Scan for the cell matching the given text and deliver its [x, y] coordinate at center. 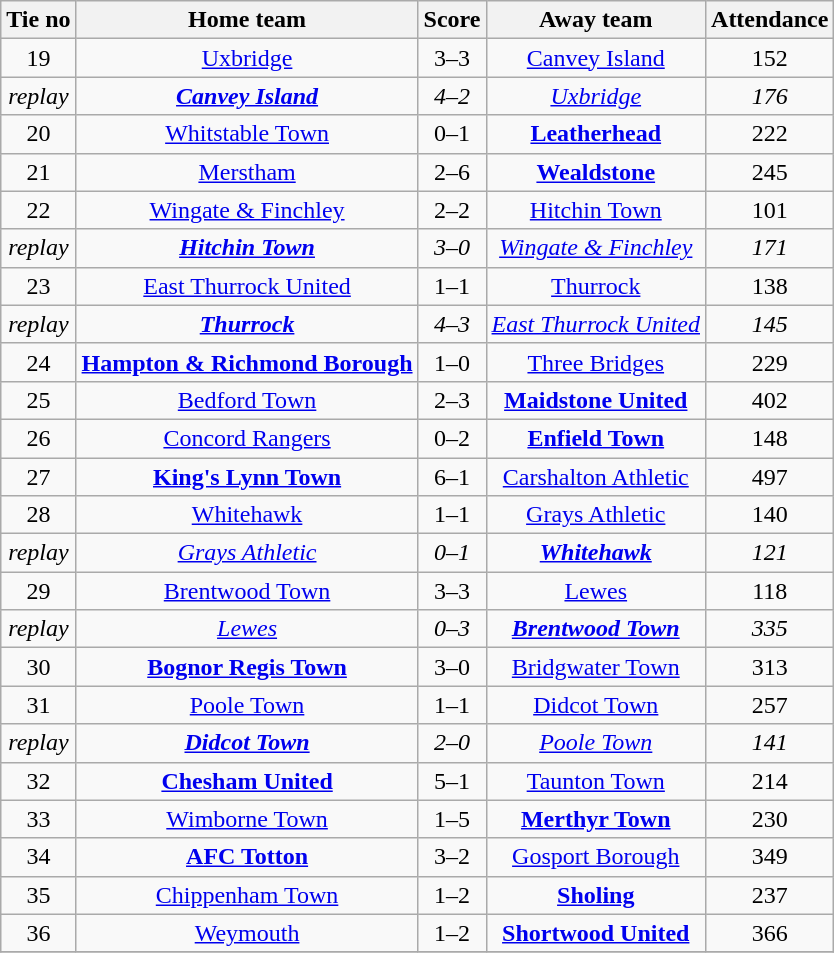
35 [38, 895]
118 [770, 591]
402 [770, 400]
245 [770, 172]
101 [770, 210]
Merthyr Town [596, 819]
237 [770, 895]
31 [38, 705]
222 [770, 134]
23 [38, 286]
5–1 [452, 781]
22 [38, 210]
4–2 [452, 96]
2–2 [452, 210]
Sholing [596, 895]
29 [38, 591]
AFC Totton [247, 857]
27 [38, 477]
229 [770, 362]
Chesham United [247, 781]
Merstham [247, 172]
214 [770, 781]
Weymouth [247, 933]
26 [38, 438]
366 [770, 933]
230 [770, 819]
Leatherhead [596, 134]
Away team [596, 20]
2–3 [452, 400]
Three Bridges [596, 362]
335 [770, 629]
497 [770, 477]
1–0 [452, 362]
King's Lynn Town [247, 477]
3–2 [452, 857]
4–3 [452, 324]
Enfield Town [596, 438]
Maidstone United [596, 400]
349 [770, 857]
171 [770, 248]
19 [38, 58]
36 [38, 933]
28 [38, 515]
24 [38, 362]
140 [770, 515]
33 [38, 819]
Home team [247, 20]
Concord Rangers [247, 438]
21 [38, 172]
Taunton Town [596, 781]
152 [770, 58]
32 [38, 781]
176 [770, 96]
138 [770, 286]
121 [770, 553]
313 [770, 667]
2–6 [452, 172]
Gosport Borough [596, 857]
Hampton & Richmond Borough [247, 362]
Wealdstone [596, 172]
145 [770, 324]
2–0 [452, 743]
0–2 [452, 438]
Tie no [38, 20]
Attendance [770, 20]
6–1 [452, 477]
1–5 [452, 819]
Whitstable Town [247, 134]
Carshalton Athletic [596, 477]
Shortwood United [596, 933]
34 [38, 857]
0–3 [452, 629]
Bedford Town [247, 400]
148 [770, 438]
Chippenham Town [247, 895]
Bridgwater Town [596, 667]
Wimborne Town [247, 819]
257 [770, 705]
20 [38, 134]
Bognor Regis Town [247, 667]
25 [38, 400]
30 [38, 667]
141 [770, 743]
Score [452, 20]
